Scan for the cell matching the given text and deliver its [x, y] coordinate at center. 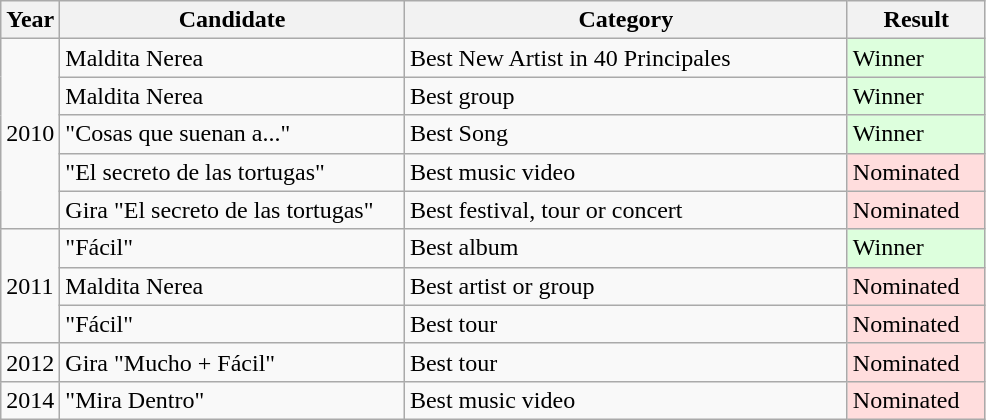
"Cosas que suenan a..." [232, 134]
Candidate [232, 20]
Result [916, 20]
Best festival, tour or concert [626, 210]
Gira "Mucho + Fácil" [232, 362]
2011 [30, 286]
Best artist or group [626, 286]
2014 [30, 400]
2010 [30, 134]
Best album [626, 248]
2012 [30, 362]
Category [626, 20]
Year [30, 20]
Best group [626, 96]
Best Song [626, 134]
"El secreto de las tortugas" [232, 172]
"Mira Dentro" [232, 400]
Best New Artist in 40 Principales [626, 58]
Gira "El secreto de las tortugas" [232, 210]
